Return [x, y] of the center of cell containing provided text 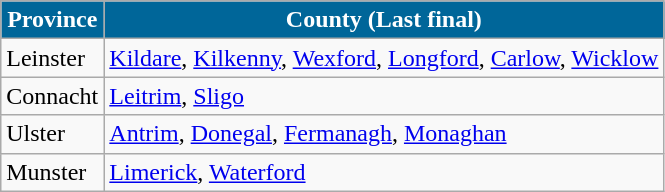
Munster [52, 172]
Leinster [52, 58]
Antrim, Donegal, Fermanagh, Monaghan [384, 134]
Leitrim, Sligo [384, 96]
Province [52, 20]
Connacht [52, 96]
County (Last final) [384, 20]
Kildare, Kilkenny, Wexford, Longford, Carlow, Wicklow [384, 58]
Ulster [52, 134]
Limerick, Waterford [384, 172]
